Identify which cell holds the provided text, then report its (X, Y) central coordinate. 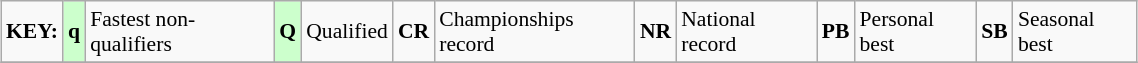
q (74, 32)
Q (288, 32)
KEY: (32, 32)
NR (656, 32)
SB (994, 32)
Championships record (534, 32)
CR (414, 32)
Seasonal best (1075, 32)
PB (836, 32)
Qualified (347, 32)
Personal best (916, 32)
Fastest non-qualifiers (180, 32)
National record (746, 32)
